Pinpoint the cell where the given text exists, returning its [X, Y] midpoint coordinate. 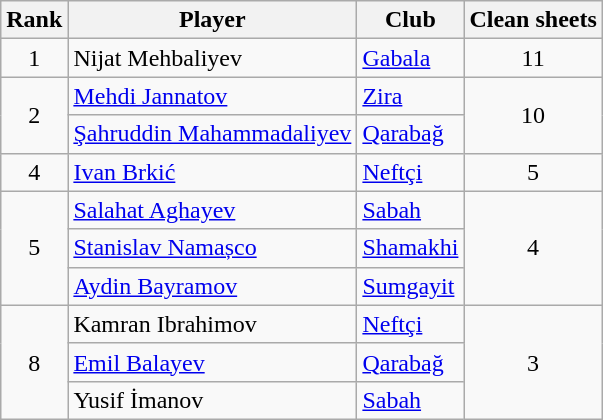
8 [34, 362]
Ivan Brkić [212, 172]
3 [533, 362]
Gabala [410, 58]
Yusif İmanov [212, 400]
10 [533, 115]
Shamakhi [410, 248]
Club [410, 20]
Kamran Ibrahimov [212, 324]
1 [34, 58]
Zira [410, 96]
Şahruddin Mahammadaliyev [212, 134]
Sumgayit [410, 286]
Aydin Bayramov [212, 286]
Rank [34, 20]
Salahat Aghayev [212, 210]
Stanislav Namașco [212, 248]
Clean sheets [533, 20]
11 [533, 58]
2 [34, 115]
Mehdi Jannatov [212, 96]
Player [212, 20]
Emil Balayev [212, 362]
Nijat Mehbaliyev [212, 58]
